Search for the cell housing the specified text and yield its [x, y] center coordinate. 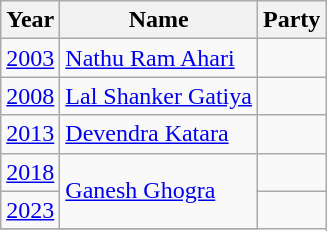
Party [291, 20]
2013 [30, 134]
Devendra Katara [159, 134]
2003 [30, 58]
Year [30, 20]
Name [159, 20]
2018 [30, 172]
2023 [30, 210]
Lal Shanker Gatiya [159, 96]
Nathu Ram Ahari [159, 58]
Ganesh Ghogra [159, 191]
2008 [30, 96]
